Find where the given text appears and provide that cell's center as (x, y) coordinate. 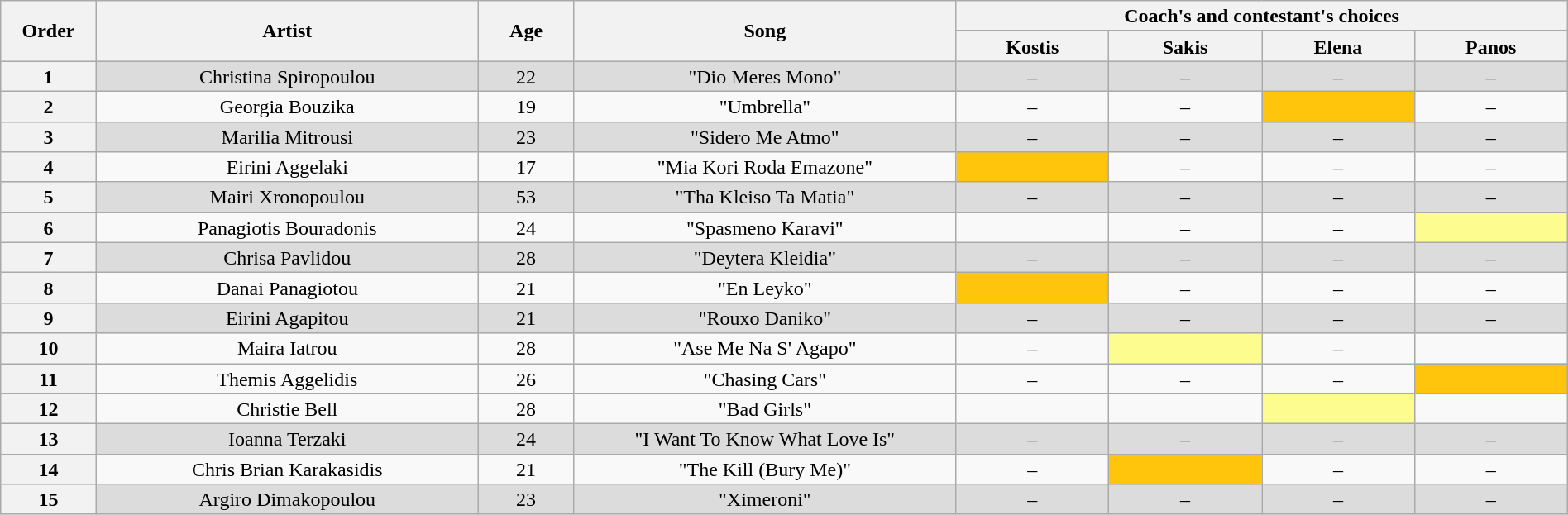
"I Want To Know What Love Is" (765, 440)
"Dio Meres Mono" (765, 76)
"Sidero Me Atmo" (765, 137)
Coach's and contestant's choices (1262, 17)
"Ximeroni" (765, 499)
3 (49, 137)
Themis Aggelidis (287, 379)
Christina Spiropoulou (287, 76)
17 (526, 167)
53 (526, 197)
"The Kill (Bury Me)" (765, 470)
Georgia Bouzika (287, 106)
Panagiotis Bouradonis (287, 228)
26 (526, 379)
4 (49, 167)
"En Leyko" (765, 288)
Ioanna Terzaki (287, 440)
Elena (1338, 46)
"Umbrella" (765, 106)
"Mia Kori Roda Emazone" (765, 167)
8 (49, 288)
12 (49, 408)
5 (49, 197)
Danai Panagiotou (287, 288)
7 (49, 258)
22 (526, 76)
Song (765, 31)
Panos (1490, 46)
"Bad Girls" (765, 408)
Age (526, 31)
19 (526, 106)
"Ase Me Na S' Agapo" (765, 349)
Chrisa Pavlidou (287, 258)
Eirini Aggelaki (287, 167)
Argiro Dimakopoulou (287, 499)
Mairi Xronopoulou (287, 197)
14 (49, 470)
10 (49, 349)
9 (49, 317)
Marilia Mitrousi (287, 137)
"Chasing Cars" (765, 379)
1 (49, 76)
"Rouxo Daniko" (765, 317)
2 (49, 106)
Order (49, 31)
11 (49, 379)
Sakis (1186, 46)
"Spasmeno Karavi" (765, 228)
6 (49, 228)
Chris Brian Karakasidis (287, 470)
Maira Iatrou (287, 349)
Kostis (1032, 46)
"Deytera Kleidia" (765, 258)
"Tha Kleiso Ta Matia" (765, 197)
Artist (287, 31)
15 (49, 499)
Christie Bell (287, 408)
13 (49, 440)
Eirini Agapitou (287, 317)
